Scan for the cell matching the given text and deliver its [X, Y] coordinate at center. 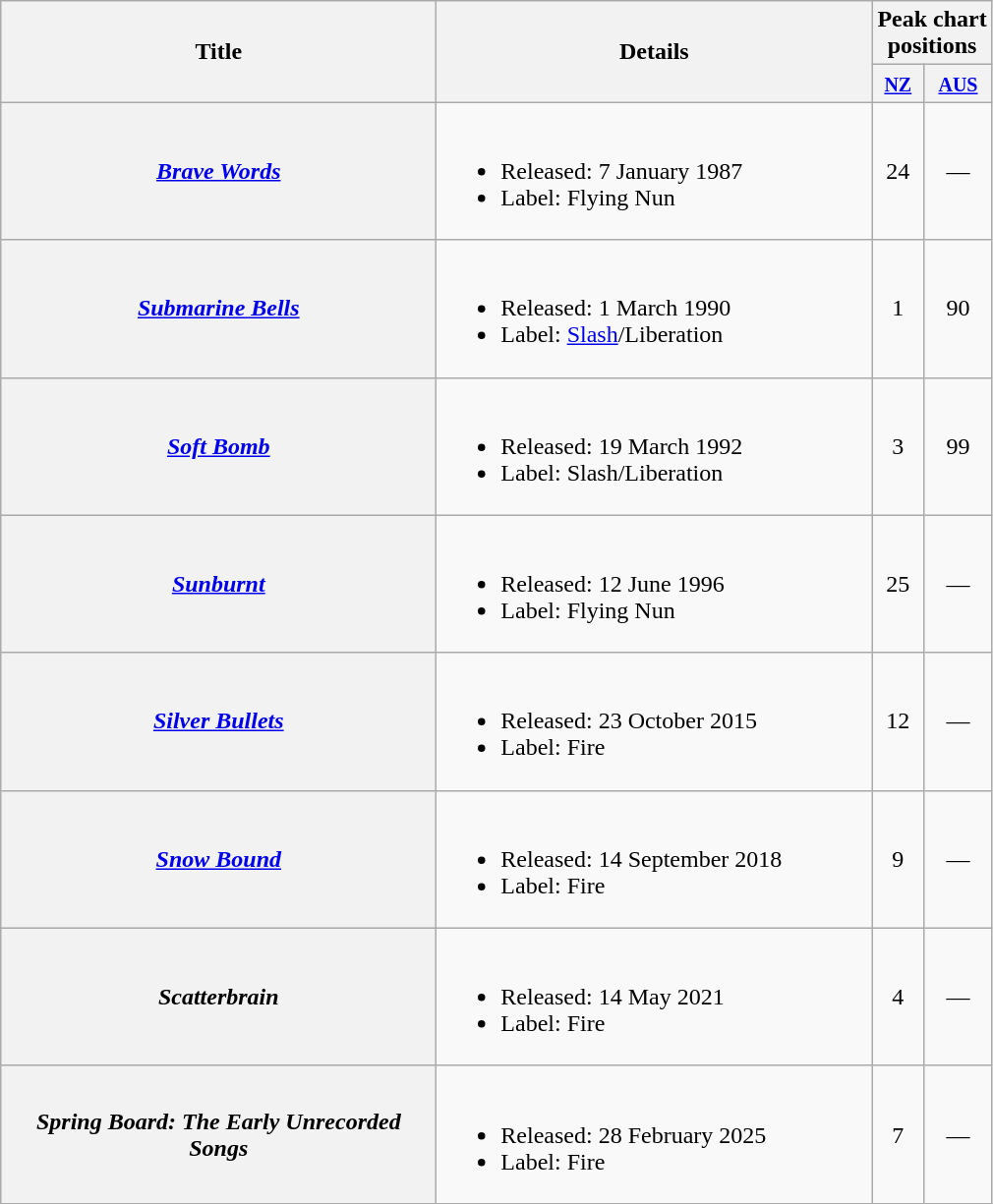
25 [899, 584]
7 [899, 1134]
12 [899, 721]
Details [655, 51]
Soft Bomb [218, 446]
Brave Words [218, 171]
Submarine Bells [218, 309]
24 [899, 171]
Released: 12 June 1996Label: Flying Nun [655, 584]
Peak chartpositions [932, 33]
AUS [959, 84]
Silver Bullets [218, 721]
Released: 19 March 1992Label: Slash/Liberation [655, 446]
4 [899, 997]
Released: 28 February 2025Label: Fire [655, 1134]
Sunburnt [218, 584]
Title [218, 51]
Spring Board: The Early Unrecorded Songs [218, 1134]
Released: 14 May 2021Label: Fire [655, 997]
9 [899, 859]
Scatterbrain [218, 997]
1 [899, 309]
90 [959, 309]
99 [959, 446]
3 [899, 446]
NZ [899, 84]
Released: 23 October 2015Label: Fire [655, 721]
Snow Bound [218, 859]
Released: 7 January 1987Label: Flying Nun [655, 171]
Released: 14 September 2018Label: Fire [655, 859]
Released: 1 March 1990Label: Slash/Liberation [655, 309]
